Scan for the cell matching the given text and deliver its [x, y] coordinate at center. 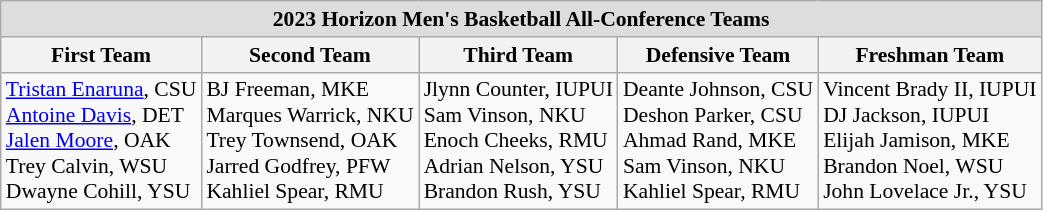
Freshman Team [930, 55]
Vincent Brady II, IUPUIDJ Jackson, IUPUIElijah Jamison, MKEBrandon Noel, WSUJohn Lovelace Jr., YSU [930, 141]
Second Team [310, 55]
2023 Horizon Men's Basketball All-Conference Teams [522, 19]
Deante Johnson, CSUDeshon Parker, CSUAhmad Rand, MKESam Vinson, NKUKahliel Spear, RMU [718, 141]
Jlynn Counter, IUPUISam Vinson, NKUEnoch Cheeks, RMUAdrian Nelson, YSUBrandon Rush, YSU [518, 141]
Defensive Team [718, 55]
BJ Freeman, MKEMarques Warrick, NKUTrey Townsend, OAKJarred Godfrey, PFWKahliel Spear, RMU [310, 141]
Tristan Enaruna, CSUAntoine Davis, DETJalen Moore, OAKTrey Calvin, WSUDwayne Cohill, YSU [102, 141]
Third Team [518, 55]
First Team [102, 55]
